Find where the given text appears and provide that cell's center as [x, y] coordinate. 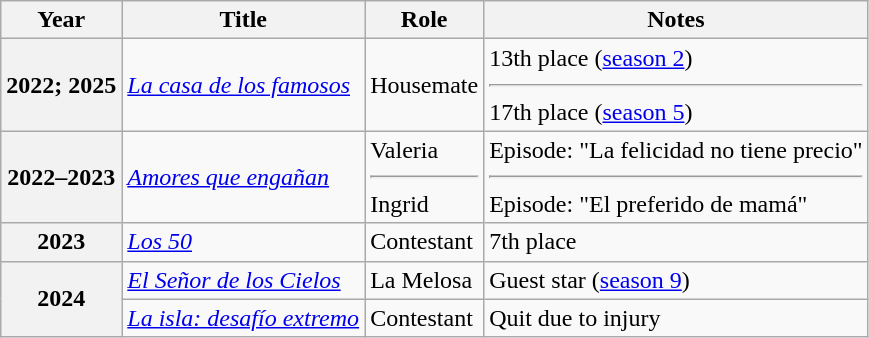
Guest star (season 9) [676, 280]
2022–2023 [62, 177]
7th place [676, 242]
Quit due to injury [676, 318]
Los 50 [244, 242]
Episode: "La felicidad no tiene precio"Episode: "El preferido de mamá" [676, 177]
Notes [676, 20]
2024 [62, 299]
2022; 2025 [62, 85]
El Señor de los Cielos [244, 280]
Role [424, 20]
La isla: desafío extremo [244, 318]
2023 [62, 242]
Amores que engañan [244, 177]
Housemate [424, 85]
ValeriaIngrid [424, 177]
La casa de los famosos [244, 85]
Title [244, 20]
Year [62, 20]
13th place (season 2)17th place (season 5) [676, 85]
La Melosa [424, 280]
